Determine the [x, y] coordinate at the center of the cell enclosing the given text.  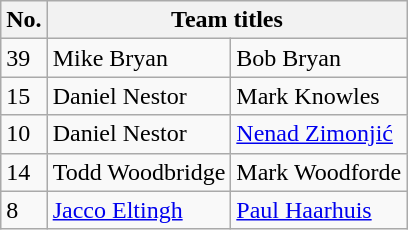
No. [24, 20]
Mark Woodforde [319, 172]
Todd Woodbridge [139, 172]
Jacco Eltingh [139, 210]
Mark Knowles [319, 96]
39 [24, 58]
Team titles [227, 20]
Bob Bryan [319, 58]
8 [24, 210]
Mike Bryan [139, 58]
Paul Haarhuis [319, 210]
10 [24, 134]
Nenad Zimonjić [319, 134]
14 [24, 172]
15 [24, 96]
